From the cell containing the given text, extract its center point as (X, Y) coordinate. 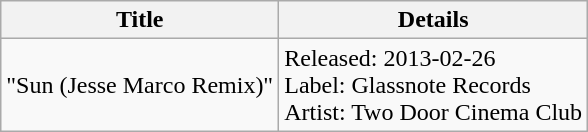
Details (434, 20)
Released: 2013-02-26Label: Glassnote RecordsArtist: Two Door Cinema Club (434, 85)
"Sun (Jesse Marco Remix)" (140, 85)
Title (140, 20)
